Provide the [x, y] coordinate of the cell's center where the given text is located.  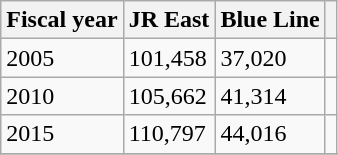
2005 [62, 58]
105,662 [169, 96]
Fiscal year [62, 20]
44,016 [270, 134]
Blue Line [270, 20]
101,458 [169, 58]
2010 [62, 96]
110,797 [169, 134]
2015 [62, 134]
JR East [169, 20]
37,020 [270, 58]
41,314 [270, 96]
